Scan for the cell matching the given text and deliver its [x, y] coordinate at center. 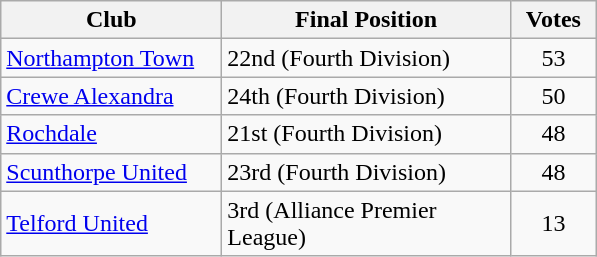
21st (Fourth Division) [366, 134]
Scunthorpe United [112, 172]
Crewe Alexandra [112, 96]
13 [553, 224]
23rd (Fourth Division) [366, 172]
24th (Fourth Division) [366, 96]
Votes [553, 20]
53 [553, 58]
3rd (Alliance Premier League) [366, 224]
Telford United [112, 224]
22nd (Fourth Division) [366, 58]
50 [553, 96]
Final Position [366, 20]
Club [112, 20]
Rochdale [112, 134]
Northampton Town [112, 58]
